Find where the given text appears and provide that cell's center as (x, y) coordinate. 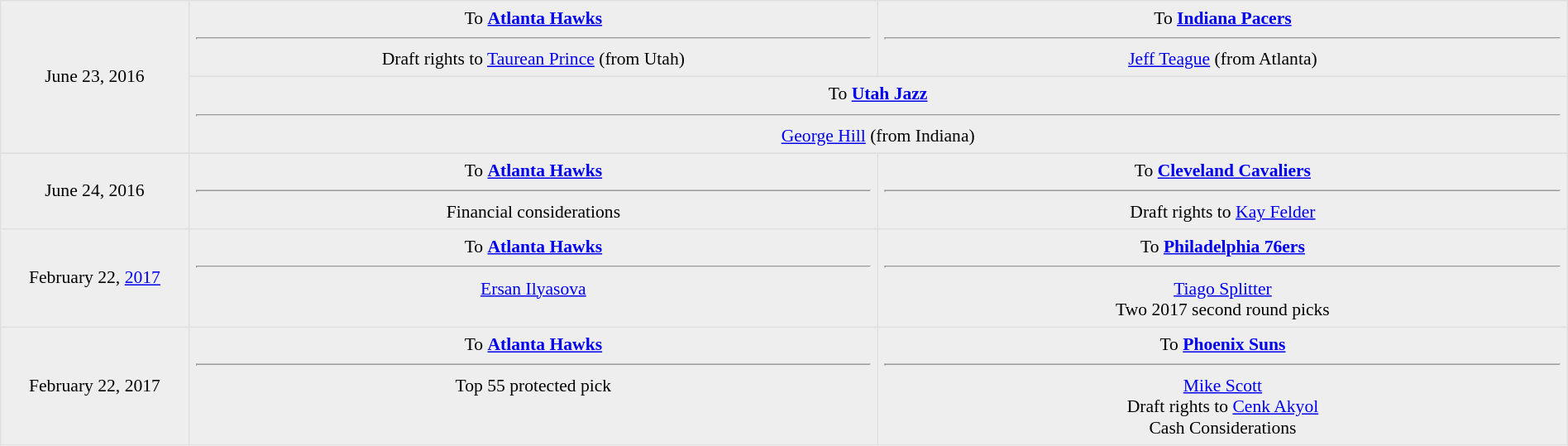
June 24, 2016 (94, 191)
To Atlanta HawksTop 55 protected pick (533, 386)
To Atlanta HawksErsan Ilyasova (533, 278)
To Atlanta Hawks Financial considerations (533, 191)
To Indiana PacersJeff Teague (from Atlanta) (1223, 39)
To Phoenix SunsMike ScottDraft rights to Cenk AkyolCash Considerations (1223, 386)
To Atlanta Hawks Draft rights to Taurean Prince (from Utah) (533, 39)
June 23, 2016 (94, 77)
To Cleveland CavaliersDraft rights to Kay Felder (1223, 191)
To Utah JazzGeorge Hill (from Indiana) (878, 115)
To Philadelphia 76ersTiago SplitterTwo 2017 second round picks (1223, 278)
